From the cell containing the given text, extract its center point as [x, y] coordinate. 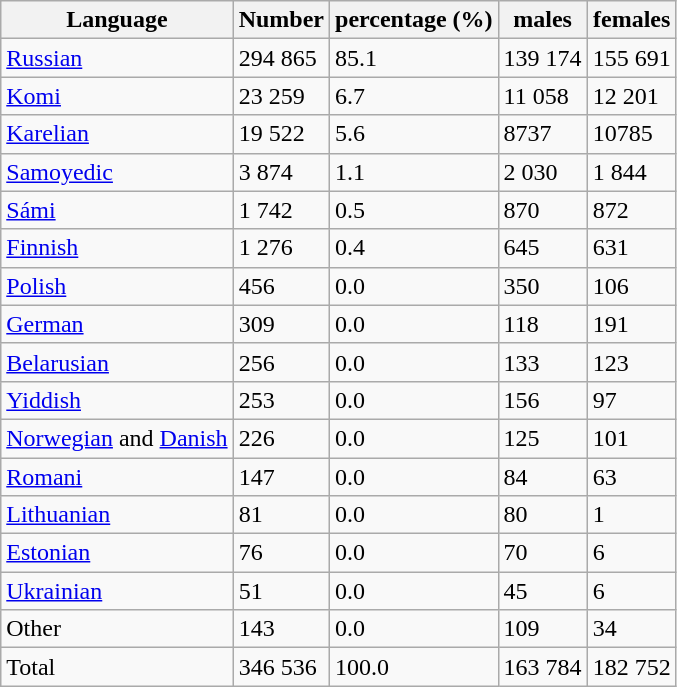
males [542, 20]
1.1 [414, 172]
Komi [117, 96]
Ukrainian [117, 591]
118 [542, 324]
1 276 [281, 248]
63 [632, 477]
645 [542, 248]
163 784 [542, 667]
45 [542, 591]
106 [632, 286]
51 [281, 591]
256 [281, 362]
80 [542, 515]
Lithuanian [117, 515]
Karelian [117, 134]
Belarusian [117, 362]
Sámi [117, 210]
2 030 [542, 172]
0.5 [414, 210]
Samoyedic [117, 172]
10785 [632, 134]
872 [632, 210]
12 201 [632, 96]
456 [281, 286]
143 [281, 629]
147 [281, 477]
133 [542, 362]
109 [542, 629]
253 [281, 400]
123 [632, 362]
German [117, 324]
182 752 [632, 667]
23 259 [281, 96]
Russian [117, 58]
100.0 [414, 667]
1 742 [281, 210]
3 874 [281, 172]
85.1 [414, 58]
1 844 [632, 172]
Estonian [117, 553]
84 [542, 477]
0.4 [414, 248]
percentage (%) [414, 20]
11 058 [542, 96]
870 [542, 210]
294 865 [281, 58]
631 [632, 248]
97 [632, 400]
Yiddish [117, 400]
Number [281, 20]
Language [117, 20]
191 [632, 324]
139 174 [542, 58]
309 [281, 324]
females [632, 20]
226 [281, 438]
125 [542, 438]
19 522 [281, 134]
Total [117, 667]
81 [281, 515]
Finnish [117, 248]
Polish [117, 286]
6.7 [414, 96]
Norwegian and Danish [117, 438]
5.6 [414, 134]
76 [281, 553]
1 [632, 515]
34 [632, 629]
101 [632, 438]
70 [542, 553]
155 691 [632, 58]
156 [542, 400]
346 536 [281, 667]
Other [117, 629]
Romani [117, 477]
8737 [542, 134]
350 [542, 286]
